Detect which cell encompasses the target text, then output its (X, Y) center coordinate. 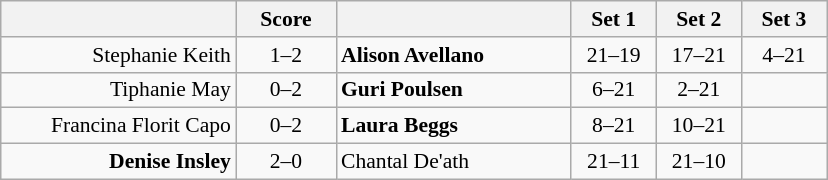
Francina Florit Capo (118, 126)
Set 1 (614, 19)
Chantal De'ath (454, 162)
21–19 (614, 55)
Stephanie Keith (118, 55)
8–21 (614, 126)
1–2 (286, 55)
2–0 (286, 162)
Guri Poulsen (454, 90)
Tiphanie May (118, 90)
6–21 (614, 90)
Alison Avellano (454, 55)
21–11 (614, 162)
2–21 (698, 90)
17–21 (698, 55)
Score (286, 19)
10–21 (698, 126)
Set 3 (784, 19)
21–10 (698, 162)
Denise Insley (118, 162)
Laura Beggs (454, 126)
Set 2 (698, 19)
4–21 (784, 55)
